Scan for the cell matching the given text and deliver its [x, y] coordinate at center. 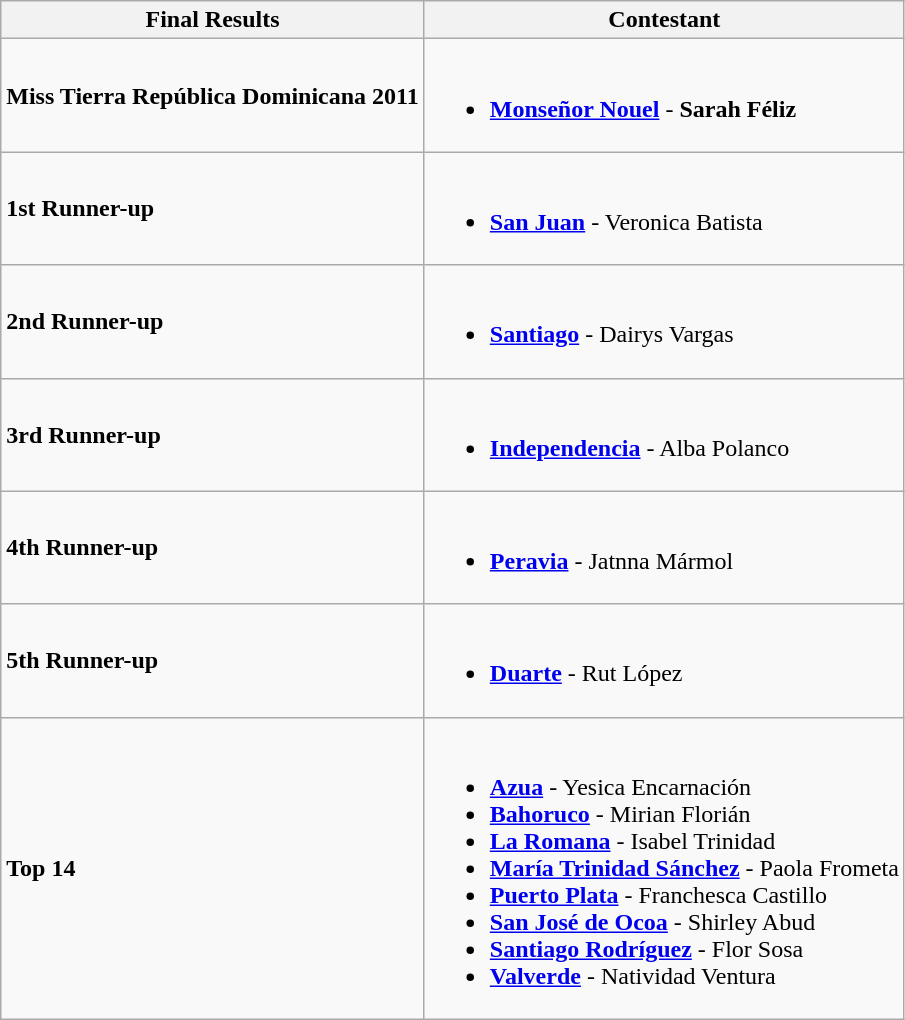
Santiago - Dairys Vargas [664, 322]
Contestant [664, 20]
2nd Runner-up [213, 322]
4th Runner-up [213, 548]
5th Runner-up [213, 660]
Independencia - Alba Polanco [664, 434]
San Juan - Veronica Batista [664, 208]
Miss Tierra República Dominicana 2011 [213, 96]
Final Results [213, 20]
Top 14 [213, 868]
Peravia - Jatnna Mármol [664, 548]
Monseñor Nouel - Sarah Féliz [664, 96]
3rd Runner-up [213, 434]
Duarte - Rut López [664, 660]
1st Runner-up [213, 208]
